Determine the (x, y) coordinate at the center of the cell enclosing the given text.  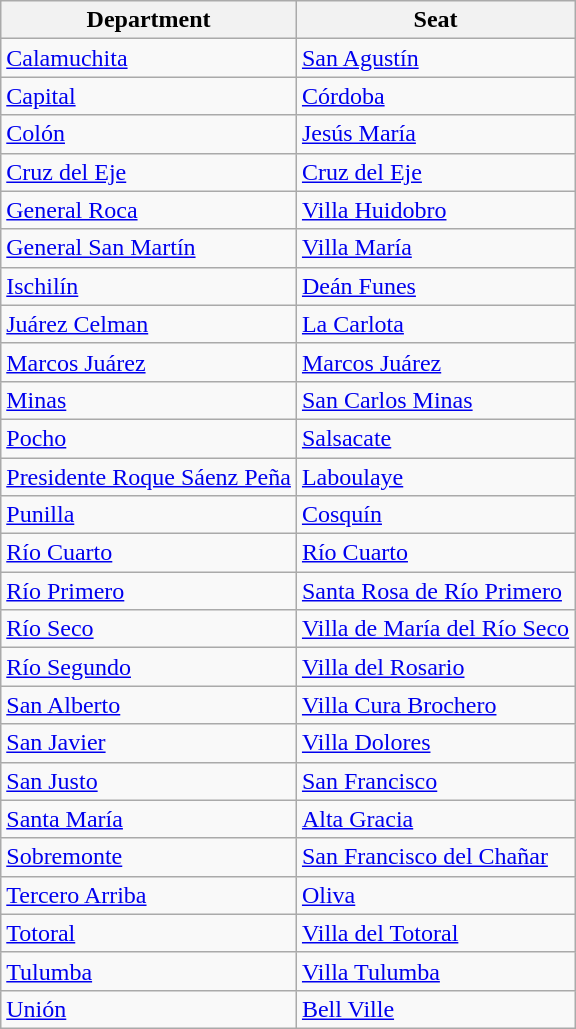
Villa del Totoral (435, 933)
Villa de María del Río Seco (435, 629)
Capital (149, 96)
Bell Ville (435, 1009)
Santa Rosa de Río Primero (435, 591)
Seat (435, 20)
Villa Dolores (435, 743)
Salsacate (435, 438)
Río Segundo (149, 667)
Deán Funes (435, 286)
Ischilín (149, 286)
Jesús María (435, 134)
General Roca (149, 210)
Villa del Rosario (435, 667)
San Agustín (435, 58)
La Carlota (435, 324)
San Justo (149, 781)
San Carlos Minas (435, 400)
Tulumba (149, 971)
Colón (149, 134)
Villa María (435, 248)
San Alberto (149, 705)
Alta Gracia (435, 819)
San Francisco del Chañar (435, 857)
Villa Huidobro (435, 210)
Presidente Roque Sáenz Peña (149, 477)
Sobremonte (149, 857)
Unión (149, 1009)
San Javier (149, 743)
Tercero Arriba (149, 895)
Laboulaye (435, 477)
Villa Cura Brochero (435, 705)
Juárez Celman (149, 324)
Santa María (149, 819)
San Francisco (435, 781)
Totoral (149, 933)
Minas (149, 400)
Río Primero (149, 591)
Córdoba (435, 96)
Oliva (435, 895)
Pocho (149, 438)
Calamuchita (149, 58)
Villa Tulumba (435, 971)
Cosquín (435, 515)
Department (149, 20)
Punilla (149, 515)
General San Martín (149, 248)
Río Seco (149, 629)
